Pinpoint the cell where the given text exists, returning its (x, y) midpoint coordinate. 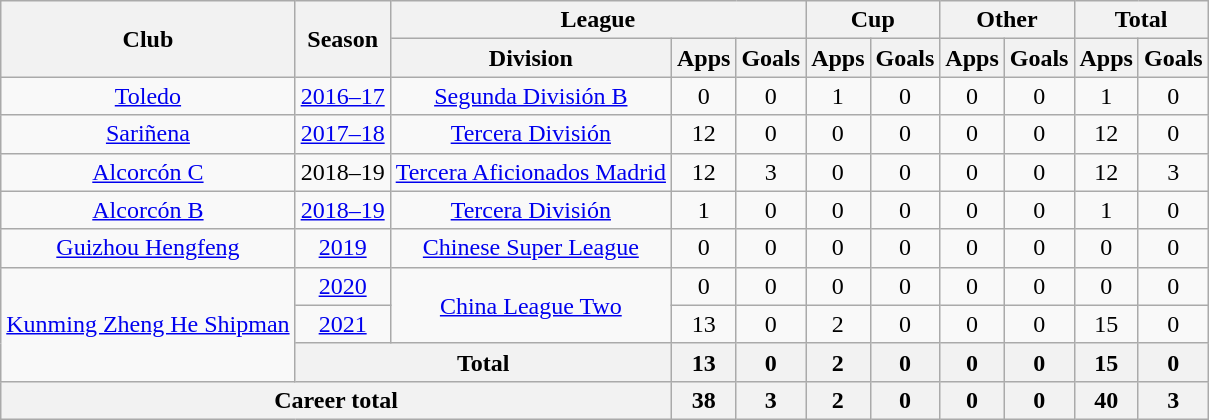
2020 (342, 286)
Chinese Super League (530, 248)
2016–17 (342, 96)
Sariñena (148, 134)
Guizhou Hengfeng (148, 248)
Club (148, 39)
2021 (342, 324)
2017–18 (342, 134)
Season (342, 39)
38 (703, 400)
Toledo (148, 96)
Career total (336, 400)
Segunda División B (530, 96)
League (598, 20)
2019 (342, 248)
Other (1007, 20)
Alcorcón C (148, 172)
Tercera Aficionados Madrid (530, 172)
Alcorcón B (148, 210)
40 (1106, 400)
China League Two (530, 305)
Kunming Zheng He Shipman (148, 324)
Cup (873, 20)
Division (530, 58)
